Output the [x, y] coordinate of the center of the cell containing the given text.  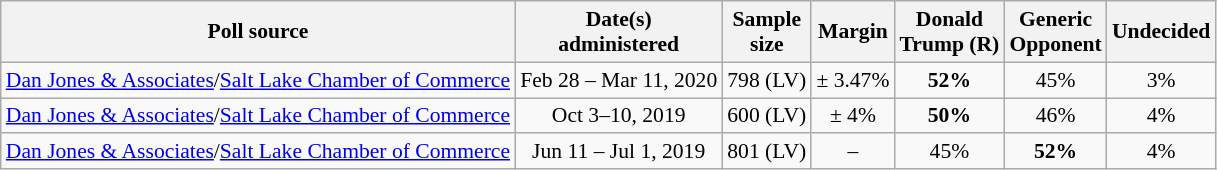
Margin [852, 32]
± 3.47% [852, 80]
Date(s)administered [618, 32]
801 (LV) [766, 152]
GenericOpponent [1056, 32]
50% [949, 116]
± 4% [852, 116]
Oct 3–10, 2019 [618, 116]
Jun 11 – Jul 1, 2019 [618, 152]
3% [1161, 80]
Feb 28 – Mar 11, 2020 [618, 80]
798 (LV) [766, 80]
– [852, 152]
Samplesize [766, 32]
46% [1056, 116]
600 (LV) [766, 116]
DonaldTrump (R) [949, 32]
Undecided [1161, 32]
Poll source [258, 32]
